Return [X, Y] of the center of cell containing provided text 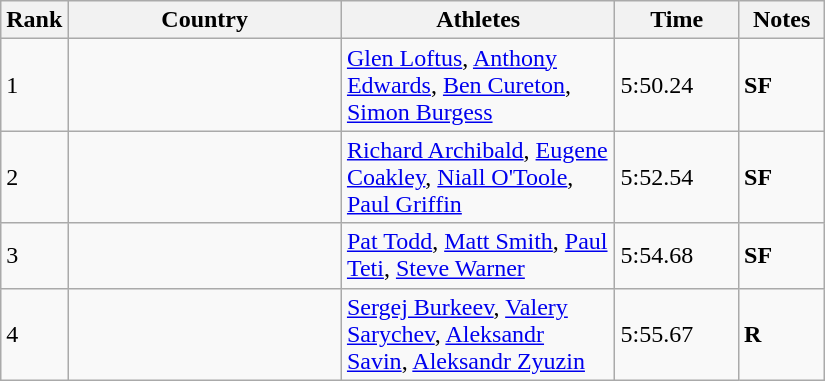
Richard Archibald, Eugene Coakley, Niall O'Toole, Paul Griffin [478, 177]
Time [677, 20]
Pat Todd, Matt Smith, Paul Teti, Steve Warner [478, 256]
Glen Loftus, Anthony Edwards, Ben Cureton, Simon Burgess [478, 85]
5:54.68 [677, 256]
Sergej Burkeev, Valery Sarychev, Aleksandr Savin, Aleksandr Zyuzin [478, 334]
4 [34, 334]
Athletes [478, 20]
3 [34, 256]
Rank [34, 20]
5:50.24 [677, 85]
R [782, 334]
5:52.54 [677, 177]
Country [205, 20]
Notes [782, 20]
1 [34, 85]
2 [34, 177]
5:55.67 [677, 334]
